For the text-containing cell, return its midpoint in [X, Y] coordinate format. 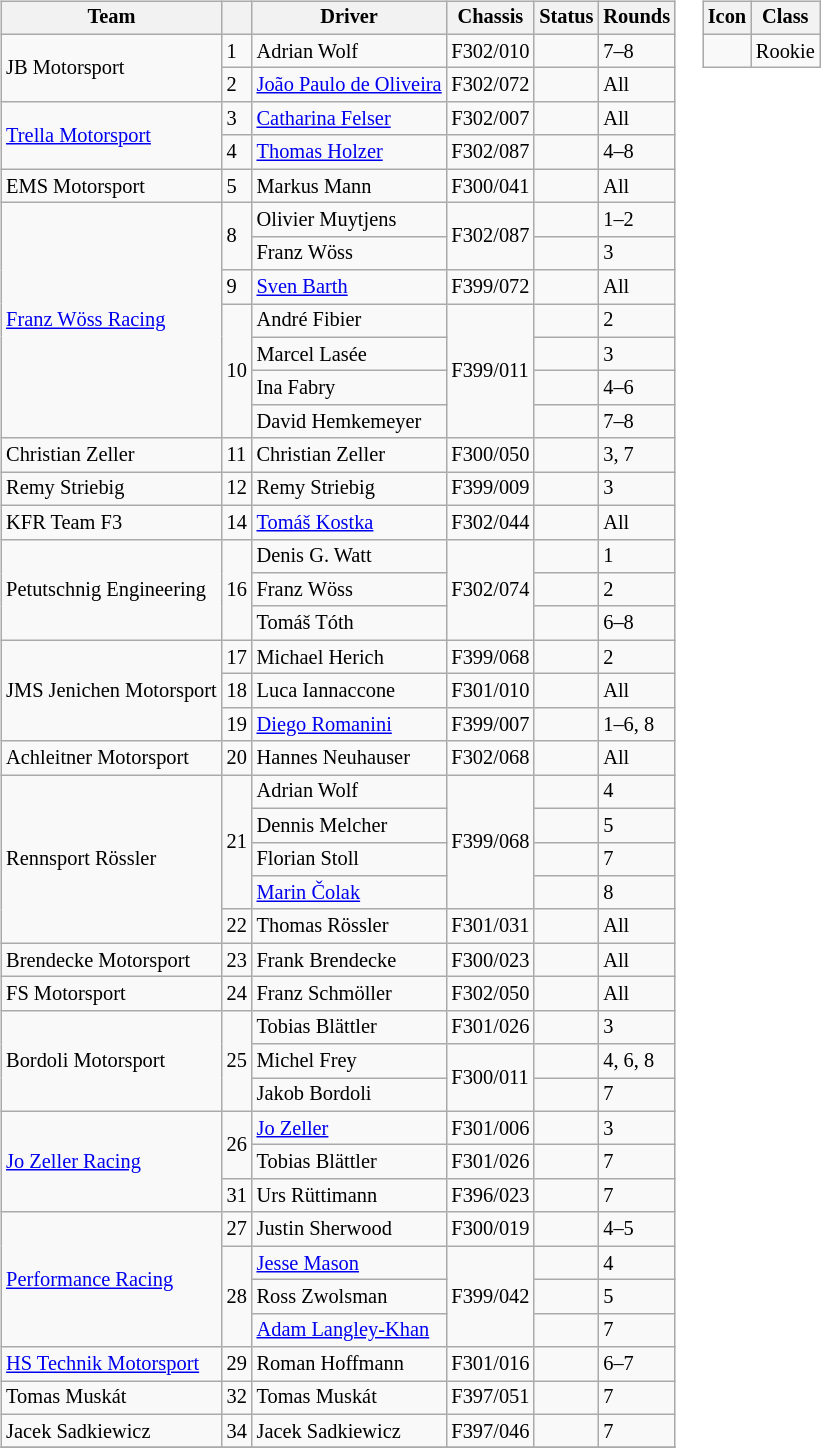
31 [237, 1196]
F302/050 [490, 994]
Florian Stoll [350, 859]
F302/068 [490, 758]
Michael Herich [350, 657]
4–8 [636, 152]
Jo Zeller Racing [111, 1162]
Brendecke Motorsport [111, 960]
4–5 [636, 1229]
Thomas Holzer [350, 152]
16 [237, 590]
34 [237, 1431]
Status [566, 18]
26 [237, 1144]
F397/046 [490, 1431]
Marin Čolak [350, 893]
Jo Zeller [350, 1128]
Marcel Lasée [350, 354]
Tomáš Tóth [350, 623]
F399/072 [490, 287]
Trella Motorsport [111, 136]
Thomas Rössler [350, 926]
Denis G. Watt [350, 556]
F302/007 [490, 119]
Franz Wöss Racing [111, 321]
10 [237, 372]
F399/042 [490, 1296]
F302/074 [490, 590]
Hannes Neuhauser [350, 758]
17 [237, 657]
Achleitner Motorsport [111, 758]
4–6 [636, 388]
Petutschnig Engineering [111, 590]
Markus Mann [350, 186]
Rookie [786, 51]
FS Motorsport [111, 994]
F301/006 [490, 1128]
Jakob Bordoli [350, 1095]
3, 7 [636, 455]
12 [237, 489]
23 [237, 960]
EMS Motorsport [111, 186]
F302/044 [490, 522]
6–8 [636, 623]
F399/011 [490, 372]
20 [237, 758]
24 [237, 994]
14 [237, 522]
André Fibier [350, 321]
Frank Brendecke [350, 960]
11 [237, 455]
João Paulo de Oliveira [350, 85]
Diego Romanini [350, 724]
Icon [727, 18]
Rounds [636, 18]
Performance Racing [111, 1280]
Ross Zwolsman [350, 1297]
Justin Sherwood [350, 1229]
F399/009 [490, 489]
21 [237, 842]
Adam Langley-Khan [350, 1330]
28 [237, 1296]
F300/023 [490, 960]
29 [237, 1364]
Class [786, 18]
1–2 [636, 220]
JMS Jenichen Motorsport [111, 690]
22 [237, 926]
KFR Team F3 [111, 522]
19 [237, 724]
4, 6, 8 [636, 1061]
F302/010 [490, 51]
6–7 [636, 1364]
Sven Barth [350, 287]
F300/019 [490, 1229]
Franz Schmöller [350, 994]
Bordoli Motorsport [111, 1060]
Rennsport Rössler [111, 859]
Jesse Mason [350, 1263]
25 [237, 1060]
Tomáš Kostka [350, 522]
32 [237, 1398]
18 [237, 691]
Catharina Felser [350, 119]
Roman Hoffmann [350, 1364]
F301/016 [490, 1364]
F300/050 [490, 455]
Olivier Muytjens [350, 220]
Ina Fabry [350, 388]
27 [237, 1229]
F399/007 [490, 724]
Luca Iannaccone [350, 691]
Team [111, 18]
HS Technik Motorsport [111, 1364]
Dennis Melcher [350, 825]
1–6, 8 [636, 724]
Michel Frey [350, 1061]
JB Motorsport [111, 68]
David Hemkemeyer [350, 422]
Chassis [490, 18]
F397/051 [490, 1398]
F300/041 [490, 186]
9 [237, 287]
F300/011 [490, 1078]
F302/072 [490, 85]
F301/010 [490, 691]
Urs Rüttimann [350, 1196]
Driver [350, 18]
F301/031 [490, 926]
F396/023 [490, 1196]
